Return the [x, y] coordinate for the center point of the cell that contains the specified text.  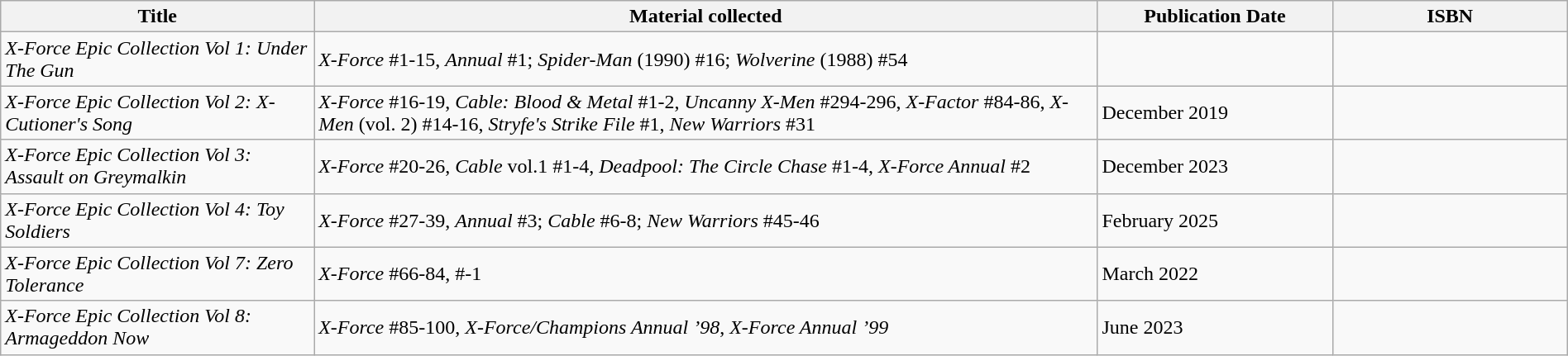
X-Force #66-84, #-1 [706, 274]
X-Force Epic Collection Vol 8: Armageddon Now [157, 327]
X-Force Epic Collection Vol 4: Toy Soldiers [157, 220]
ISBN [1450, 17]
Publication Date [1215, 17]
X-Force Epic Collection Vol 2: X-Cutioner's Song [157, 112]
December 2019 [1215, 112]
December 2023 [1215, 167]
February 2025 [1215, 220]
X-Force Epic Collection Vol 1: Under The Gun [157, 59]
X-Force #1-15, Annual #1; Spider-Man (1990) #16; Wolverine (1988) #54 [706, 59]
X-Force Epic Collection Vol 7: Zero Tolerance [157, 274]
June 2023 [1215, 327]
March 2022 [1215, 274]
Title [157, 17]
Material collected [706, 17]
X-Force #85-100, X-Force/Champions Annual ’98, X-Force Annual ’99 [706, 327]
X-Force #27-39, Annual #3; Cable #6-8; New Warriors #45-46 [706, 220]
X-Force #16-19, Cable: Blood & Metal #1-2, Uncanny X-Men #294-296, X-Factor #84-86, X-Men (vol. 2) #14-16, Stryfe's Strike File #1, New Warriors #31 [706, 112]
X-Force #20-26, Cable vol.1 #1-4, Deadpool: The Circle Chase #1-4, X-Force Annual #2 [706, 167]
X-Force Epic Collection Vol 3: Assault on Greymalkin [157, 167]
